Pinpoint the cell where the given text exists, returning its (x, y) midpoint coordinate. 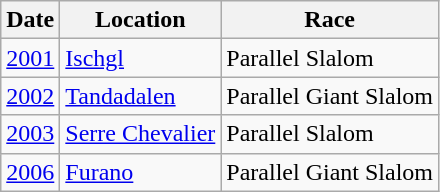
2002 (30, 96)
Date (30, 20)
Location (140, 20)
Race (330, 20)
Ischgl (140, 58)
2003 (30, 134)
2006 (30, 172)
Furano (140, 172)
Serre Chevalier (140, 134)
2001 (30, 58)
Tandadalen (140, 96)
